Output the [x, y] coordinate of the center of the cell containing the given text.  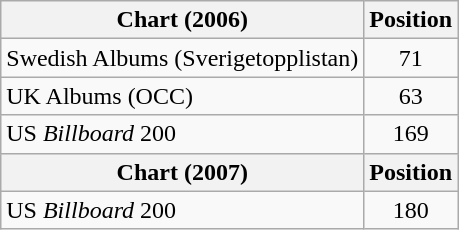
169 [411, 134]
Swedish Albums (Sverigetopplistan) [182, 58]
Chart (2007) [182, 172]
71 [411, 58]
UK Albums (OCC) [182, 96]
63 [411, 96]
Chart (2006) [182, 20]
180 [411, 210]
